Capture the cell that displays the provided text and extract its [x, y] central coordinate. 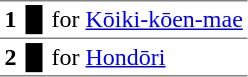
2 [10, 57]
1 [10, 20]
for Hondōri [147, 57]
for Kōiki-kōen-mae [147, 20]
